From the cell containing the given text, extract its center point as (x, y) coordinate. 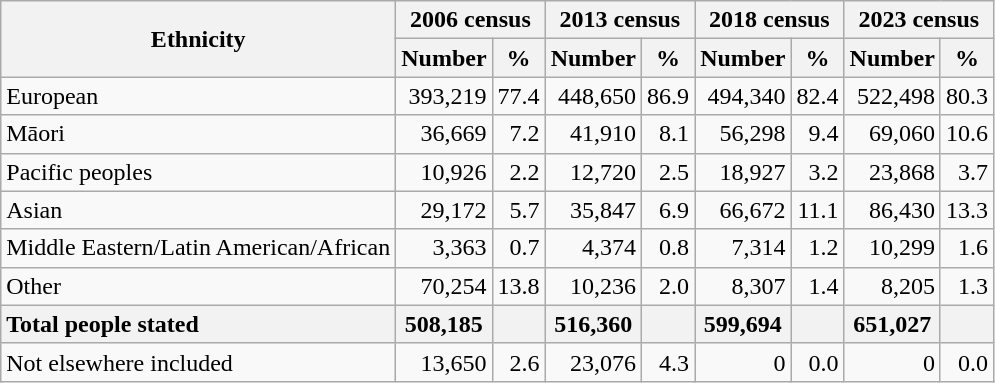
1.6 (966, 248)
European (198, 96)
3,363 (444, 248)
3.7 (966, 172)
70,254 (444, 286)
2.6 (518, 362)
0.8 (668, 248)
599,694 (743, 324)
4,374 (593, 248)
651,027 (892, 324)
8,307 (743, 286)
66,672 (743, 210)
1.3 (966, 286)
0.7 (518, 248)
8.1 (668, 134)
11.1 (818, 210)
Total people stated (198, 324)
10,926 (444, 172)
2.0 (668, 286)
5.7 (518, 210)
Ethnicity (198, 39)
Other (198, 286)
7.2 (518, 134)
1.2 (818, 248)
23,076 (593, 362)
23,868 (892, 172)
2006 census (470, 20)
82.4 (818, 96)
Pacific peoples (198, 172)
2013 census (620, 20)
7,314 (743, 248)
86.9 (668, 96)
13.8 (518, 286)
522,498 (892, 96)
3.2 (818, 172)
448,650 (593, 96)
Middle Eastern/Latin American/African (198, 248)
41,910 (593, 134)
2018 census (770, 20)
8,205 (892, 286)
10.6 (966, 134)
494,340 (743, 96)
18,927 (743, 172)
Māori (198, 134)
10,299 (892, 248)
6.9 (668, 210)
29,172 (444, 210)
Asian (198, 210)
508,185 (444, 324)
9.4 (818, 134)
13,650 (444, 362)
35,847 (593, 210)
56,298 (743, 134)
80.3 (966, 96)
69,060 (892, 134)
2.2 (518, 172)
86,430 (892, 210)
12,720 (593, 172)
10,236 (593, 286)
1.4 (818, 286)
393,219 (444, 96)
36,669 (444, 134)
516,360 (593, 324)
77.4 (518, 96)
4.3 (668, 362)
Not elsewhere included (198, 362)
2.5 (668, 172)
13.3 (966, 210)
2023 census (918, 20)
